Return (X, Y) of the center of cell containing provided text 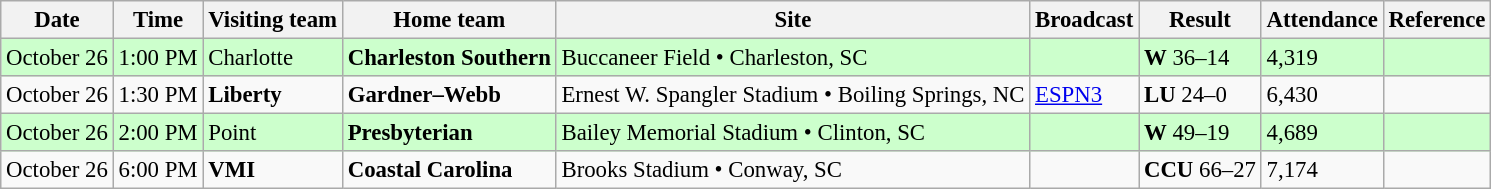
Point (272, 133)
Brooks Stadium • Conway, SC (793, 170)
Site (793, 20)
ESPN3 (1084, 95)
Result (1200, 20)
Presbyterian (449, 133)
Liberty (272, 95)
Ernest W. Spangler Stadium • Boiling Springs, NC (793, 95)
2:00 PM (158, 133)
1:30 PM (158, 95)
Home team (449, 20)
Coastal Carolina (449, 170)
Time (158, 20)
7,174 (1322, 170)
VMI (272, 170)
Buccaneer Field • Charleston, SC (793, 58)
1:00 PM (158, 58)
4,689 (1322, 133)
Bailey Memorial Stadium • Clinton, SC (793, 133)
Charlotte (272, 58)
Attendance (1322, 20)
6,430 (1322, 95)
W 49–19 (1200, 133)
Broadcast (1084, 20)
Charleston Southern (449, 58)
CCU 66–27 (1200, 170)
LU 24–0 (1200, 95)
W 36–14 (1200, 58)
6:00 PM (158, 170)
Visiting team (272, 20)
4,319 (1322, 58)
Date (57, 20)
Reference (1437, 20)
Gardner–Webb (449, 95)
